Extract the [x, y] coordinate from the center of the cell holding the provided text.  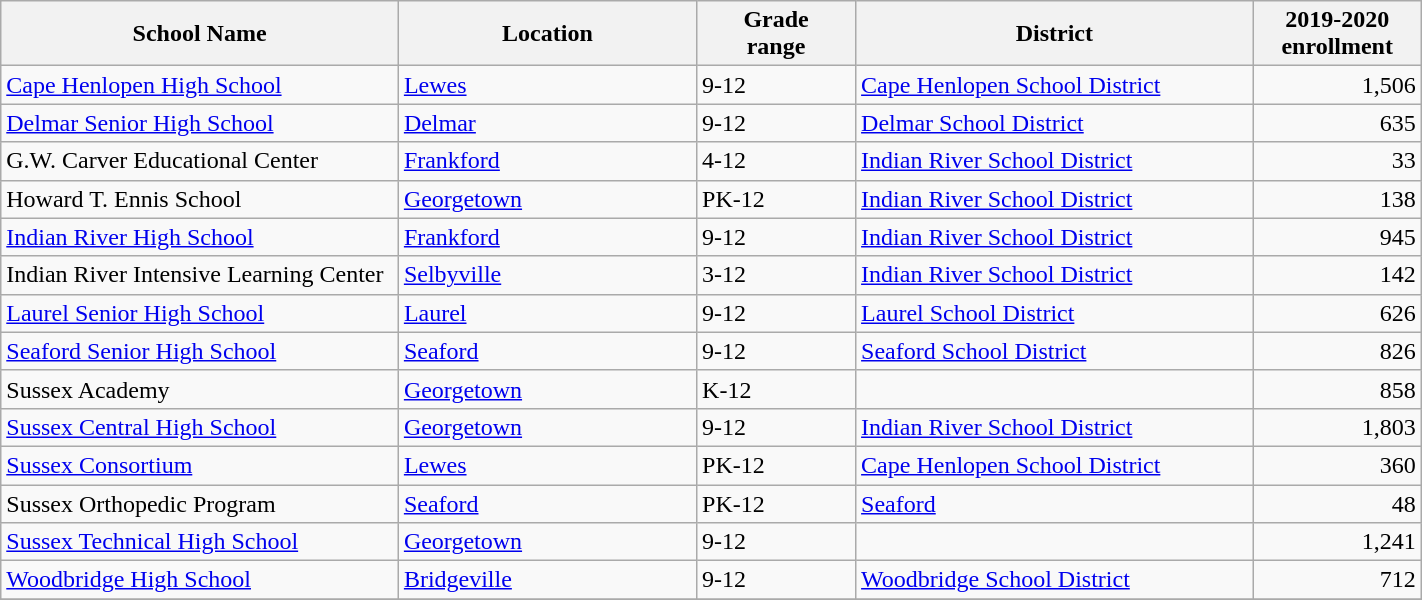
Graderange [776, 34]
1,803 [1337, 427]
138 [1337, 199]
626 [1337, 313]
Sussex Central High School [200, 427]
Laurel School District [1055, 313]
Sussex Orthopedic Program [200, 503]
Indian River Intensive Learning Center [200, 275]
33 [1337, 161]
945 [1337, 237]
K-12 [776, 389]
360 [1337, 465]
142 [1337, 275]
District [1055, 34]
Delmar School District [1055, 123]
48 [1337, 503]
G.W. Carver Educational Center [200, 161]
826 [1337, 351]
Sussex Consortium [200, 465]
3-12 [776, 275]
2019-2020enrollment [1337, 34]
Laurel Senior High School [200, 313]
4-12 [776, 161]
Delmar Senior High School [200, 123]
Woodbridge School District [1055, 580]
School Name [200, 34]
Sussex Academy [200, 389]
Seaford Senior High School [200, 351]
712 [1337, 580]
Woodbridge High School [200, 580]
858 [1337, 389]
Delmar [547, 123]
Cape Henlopen High School [200, 85]
Location [547, 34]
Selbyville [547, 275]
Indian River High School [200, 237]
1,506 [1337, 85]
1,241 [1337, 542]
Seaford School District [1055, 351]
635 [1337, 123]
Sussex Technical High School [200, 542]
Howard T. Ennis School [200, 199]
Bridgeville [547, 580]
Laurel [547, 313]
